Provide the (x, y) coordinate of the cell's center where the given text is located.  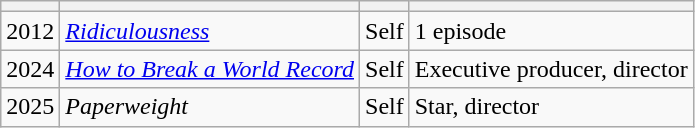
2024 (30, 69)
How to Break a World Record (210, 69)
1 episode (551, 31)
Paperweight (210, 107)
Executive producer, director (551, 69)
Ridiculousness (210, 31)
2012 (30, 31)
Star, director (551, 107)
2025 (30, 107)
